From the cell containing the given text, extract its center point as (x, y) coordinate. 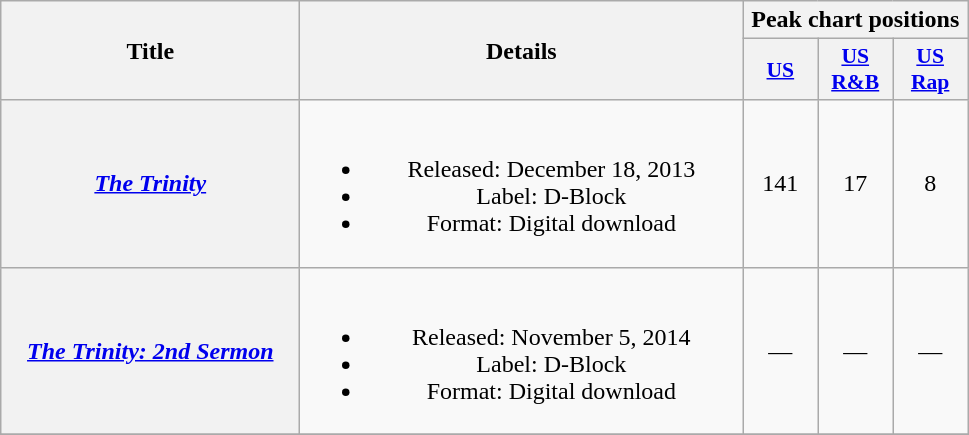
17 (856, 184)
Details (522, 50)
141 (780, 184)
The Trinity: 2nd Sermon (150, 350)
8 (930, 184)
Released: December 18, 2013Label: D-BlockFormat: Digital download (522, 184)
The Trinity (150, 184)
USRap (930, 70)
Peak chart positions (856, 20)
USR&B (856, 70)
Title (150, 50)
Released: November 5, 2014Label: D-BlockFormat: Digital download (522, 350)
US (780, 70)
